Determine the [X, Y] coordinate at the center of the cell enclosing the given text.  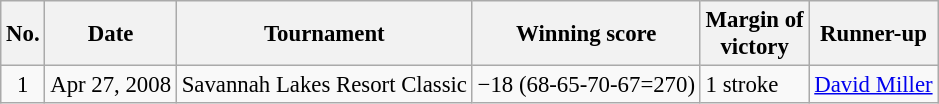
Apr 27, 2008 [110, 85]
David Miller [874, 85]
Savannah Lakes Resort Classic [324, 85]
1 stroke [754, 85]
1 [23, 85]
Tournament [324, 34]
Runner-up [874, 34]
Margin ofvictory [754, 34]
No. [23, 34]
Date [110, 34]
Winning score [586, 34]
−18 (68-65-70-67=270) [586, 85]
